Pinpoint the cell where the given text exists, returning its [x, y] midpoint coordinate. 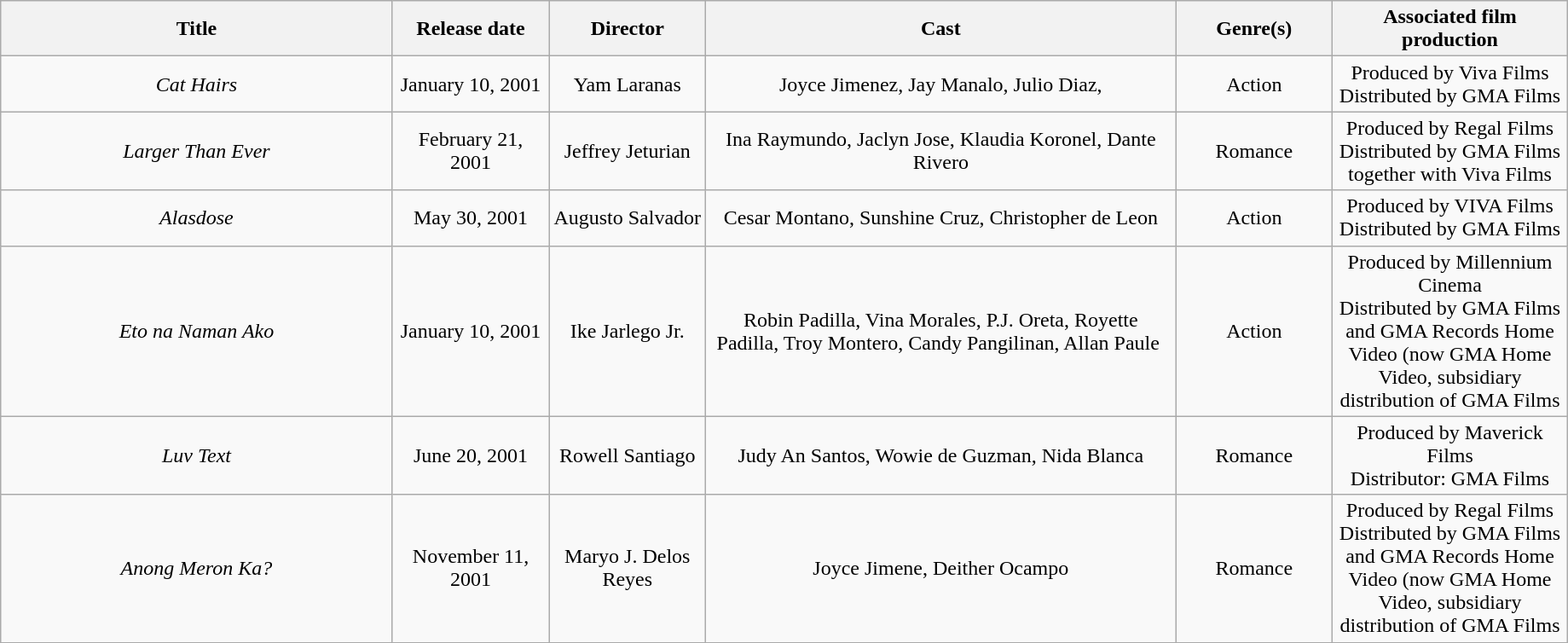
Produced by VIVA FilmsDistributed by GMA Films [1450, 218]
February 21, 2001 [471, 151]
Jeffrey Jeturian [628, 151]
Augusto Salvador [628, 218]
Joyce Jimenez, Jay Manalo, Julio Diaz, [941, 84]
Anong Meron Ka? [196, 568]
Release date [471, 29]
Genre(s) [1254, 29]
Eto na Naman Ako [196, 331]
Produced by Millennium CinemaDistributed by GMA Films and GMA Records Home Video (now GMA Home Video, subsidiary distribution of GMA Films [1450, 331]
Produced by Regal FilmsDistributed by GMA Films and GMA Records Home Video (now GMA Home Video, subsidiary distribution of GMA Films [1450, 568]
Produced by Maverick FilmsDistributor: GMA Films [1450, 455]
Luv Text [196, 455]
Associated film production [1450, 29]
Title [196, 29]
Produced by Viva FilmsDistributed by GMA Films [1450, 84]
May 30, 2001 [471, 218]
Director [628, 29]
Maryo J. Delos Reyes [628, 568]
November 11, 2001 [471, 568]
Cast [941, 29]
Ina Raymundo, Jaclyn Jose, Klaudia Koronel, Dante Rivero [941, 151]
Yam Laranas [628, 84]
Joyce Jimene, Deither Ocampo [941, 568]
Larger Than Ever [196, 151]
June 20, 2001 [471, 455]
Cat Hairs [196, 84]
Robin Padilla, Vina Morales, P.J. Oreta, Royette Padilla, Troy Montero, Candy Pangilinan, Allan Paule [941, 331]
Judy An Santos, Wowie de Guzman, Nida Blanca [941, 455]
Ike Jarlego Jr. [628, 331]
Produced by Regal FilmsDistributed by GMA Films together with Viva Films [1450, 151]
Alasdose [196, 218]
Cesar Montano, Sunshine Cruz, Christopher de Leon [941, 218]
Rowell Santiago [628, 455]
